Search for the cell housing the specified text and yield its [x, y] center coordinate. 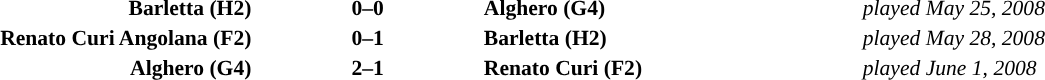
0–1 [367, 38]
Barletta (H2) [670, 38]
